Pinpoint the cell where the given text exists, returning its (X, Y) midpoint coordinate. 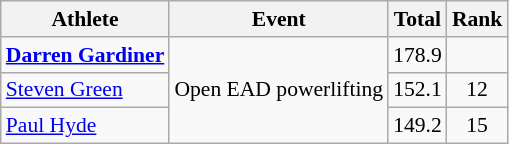
Athlete (86, 19)
Total (418, 19)
Steven Green (86, 90)
Paul Hyde (86, 126)
Rank (478, 19)
178.9 (418, 55)
Darren Gardiner (86, 55)
Event (278, 19)
15 (478, 126)
149.2 (418, 126)
Open EAD powerlifting (278, 90)
12 (478, 90)
152.1 (418, 90)
